Search for the cell housing the specified text and yield its (X, Y) center coordinate. 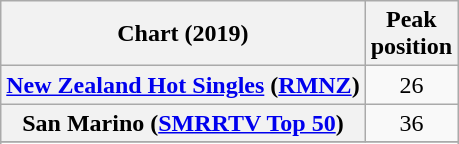
36 (411, 123)
Peakposition (411, 34)
Chart (2019) (183, 34)
New Zealand Hot Singles (RMNZ) (183, 85)
San Marino (SMRRTV Top 50) (183, 123)
26 (411, 85)
